Capture the cell that displays the provided text and extract its (X, Y) central coordinate. 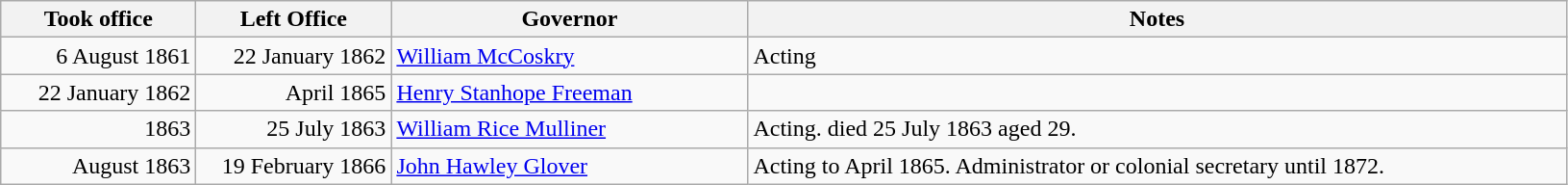
Took office (98, 19)
August 1863 (98, 166)
April 1865 (294, 92)
1863 (98, 129)
William McCoskry (569, 56)
19 February 1866 (294, 166)
Acting. died 25 July 1863 aged 29. (1157, 129)
Acting to April 1865. Administrator or colonial secretary until 1872. (1157, 166)
Henry Stanhope Freeman (569, 92)
Governor (569, 19)
John Hawley Glover (569, 166)
William Rice Mulliner (569, 129)
Acting (1157, 56)
Left Office (294, 19)
6 August 1861 (98, 56)
Notes (1157, 19)
25 July 1863 (294, 129)
